Locate the cell with the specified text and output its [X, Y] center coordinate. 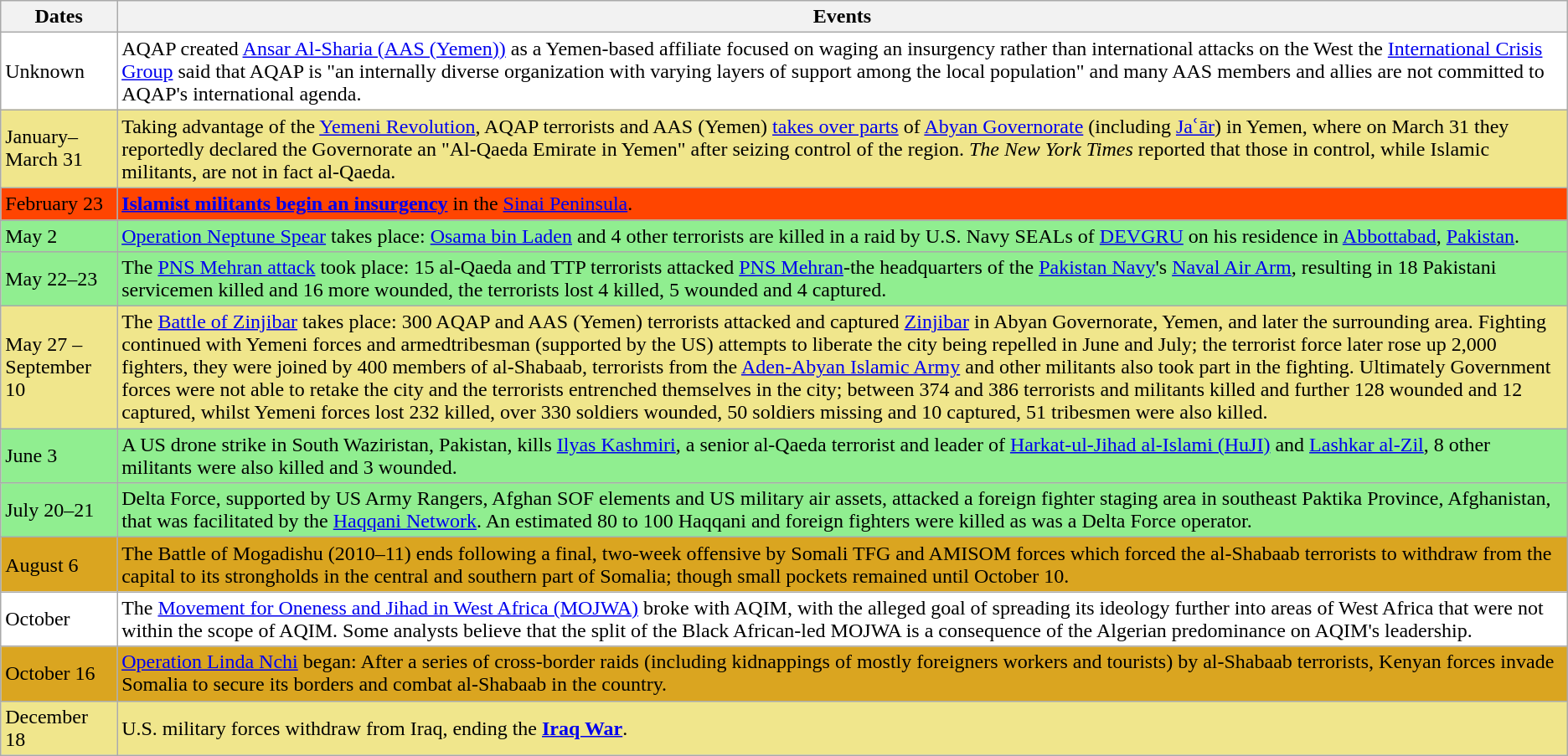
January–March 31 [59, 149]
December 18 [59, 728]
Dates [59, 17]
July 20–21 [59, 511]
October [59, 620]
May 27 – September 10 [59, 368]
Islamist militants begin an insurgency in the Sinai Peninsula. [843, 203]
October 16 [59, 673]
August 6 [59, 564]
February 23 [59, 203]
May 2 [59, 235]
May 22–23 [59, 280]
U.S. military forces withdraw from Iraq, ending the Iraq War. [843, 728]
Unknown [59, 71]
June 3 [59, 455]
Events [843, 17]
